Find where the given text appears and provide that cell's center as [x, y] coordinate. 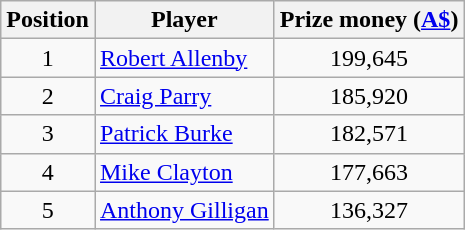
Craig Parry [184, 96]
Anthony Gilligan [184, 210]
Player [184, 20]
5 [48, 210]
4 [48, 172]
182,571 [369, 134]
Patrick Burke [184, 134]
Mike Clayton [184, 172]
3 [48, 134]
136,327 [369, 210]
Prize money (A$) [369, 20]
177,663 [369, 172]
185,920 [369, 96]
199,645 [369, 58]
1 [48, 58]
2 [48, 96]
Position [48, 20]
Robert Allenby [184, 58]
